Search for the cell housing the specified text and yield its [x, y] center coordinate. 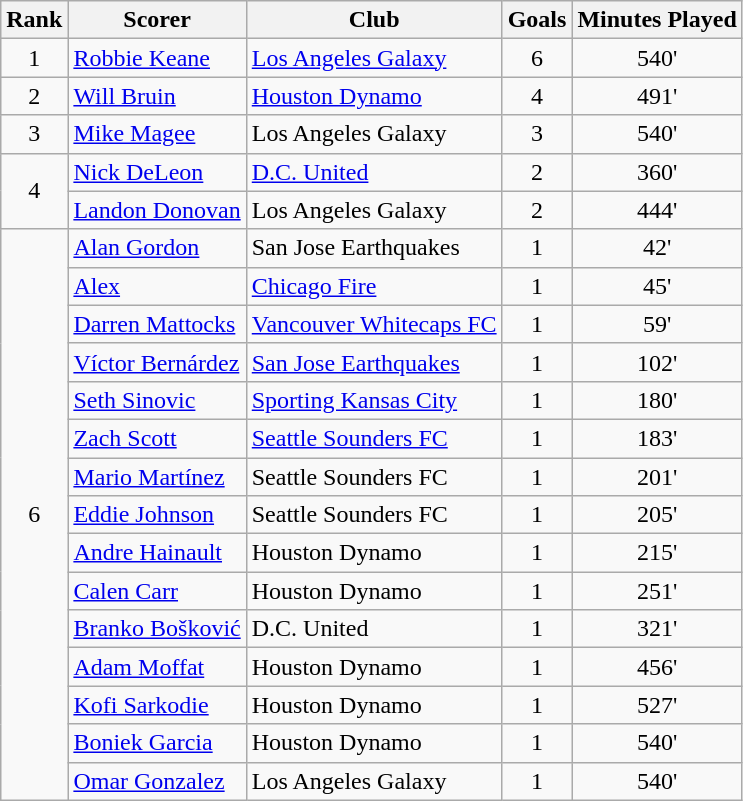
Andre Hainault [157, 553]
Seth Sinovic [157, 400]
Boniek Garcia [157, 743]
201' [657, 477]
215' [657, 553]
Rank [34, 20]
321' [657, 629]
Sporting Kansas City [374, 400]
Alex [157, 286]
183' [657, 438]
Branko Bošković [157, 629]
Will Bruin [157, 96]
Adam Moffat [157, 667]
180' [657, 400]
102' [657, 362]
Nick DeLeon [157, 172]
205' [657, 515]
527' [657, 705]
Scorer [157, 20]
Robbie Keane [157, 58]
Mario Martínez [157, 477]
Alan Gordon [157, 248]
456' [657, 667]
Calen Carr [157, 591]
360' [657, 172]
45' [657, 286]
Landon Donovan [157, 210]
251' [657, 591]
Club [374, 20]
444' [657, 210]
Goals [537, 20]
491' [657, 96]
42' [657, 248]
Vancouver Whitecaps FC [374, 324]
Darren Mattocks [157, 324]
59' [657, 324]
Kofi Sarkodie [157, 705]
Omar Gonzalez [157, 781]
Mike Magee [157, 134]
Chicago Fire [374, 286]
Víctor Bernárdez [157, 362]
Zach Scott [157, 438]
Minutes Played [657, 20]
Eddie Johnson [157, 515]
